Search for the cell housing the specified text and yield its [x, y] center coordinate. 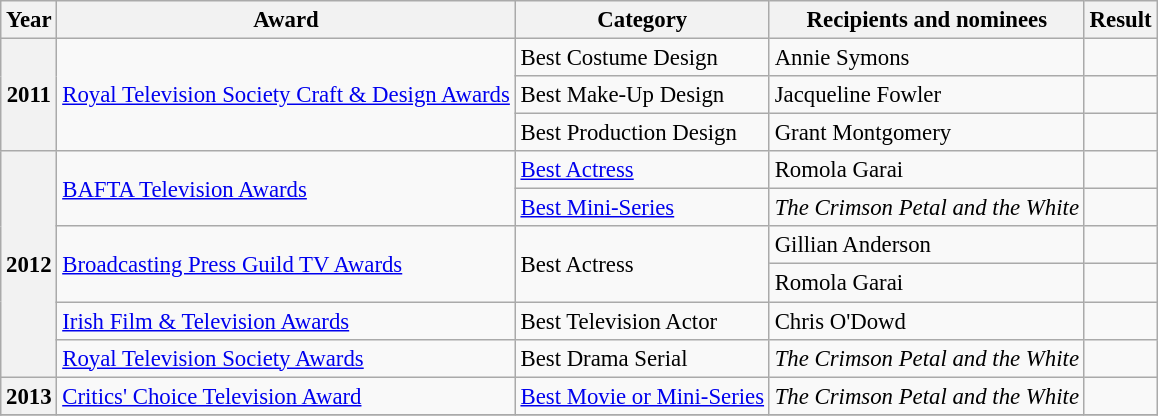
Best Mini-Series [642, 208]
2013 [29, 396]
Best Drama Serial [642, 358]
Best Production Design [642, 133]
Jacqueline Fowler [926, 95]
Category [642, 20]
2011 [29, 96]
Annie Symons [926, 58]
Best Television Actor [642, 321]
2012 [29, 264]
Best Movie or Mini-Series [642, 396]
Royal Television Society Awards [286, 358]
Best Costume Design [642, 58]
Gillian Anderson [926, 245]
BAFTA Television Awards [286, 188]
Royal Television Society Craft & Design Awards [286, 96]
Critics' Choice Television Award [286, 396]
Award [286, 20]
Irish Film & Television Awards [286, 321]
Broadcasting Press Guild TV Awards [286, 264]
Recipients and nominees [926, 20]
Result [1120, 20]
Chris O'Dowd [926, 321]
Year [29, 20]
Best Make-Up Design [642, 95]
Grant Montgomery [926, 133]
